Scan for the cell matching the given text and deliver its [X, Y] coordinate at center. 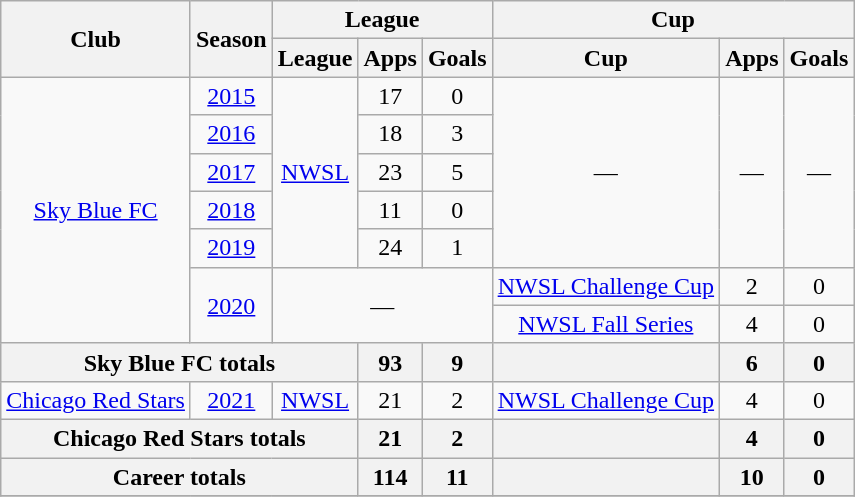
Sky Blue FC totals [180, 362]
2016 [231, 134]
2018 [231, 210]
Sky Blue FC [96, 210]
1 [457, 248]
5 [457, 172]
2021 [231, 400]
Season [231, 39]
3 [457, 134]
NWSL Fall Series [606, 324]
2017 [231, 172]
18 [390, 134]
23 [390, 172]
2019 [231, 248]
Club [96, 39]
24 [390, 248]
2015 [231, 96]
10 [752, 477]
Chicago Red Stars [96, 400]
93 [390, 362]
17 [390, 96]
6 [752, 362]
Career totals [180, 477]
2020 [231, 305]
Chicago Red Stars totals [180, 438]
9 [457, 362]
114 [390, 477]
